Detect which cell encompasses the target text, then output its [x, y] center coordinate. 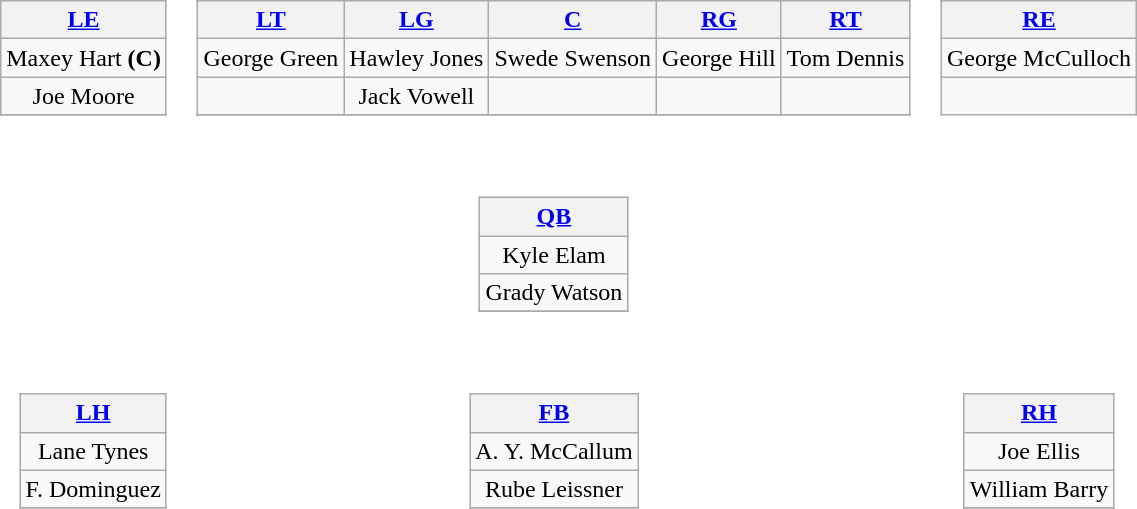
FB [554, 413]
LH [93, 413]
Maxey Hart (C) [84, 58]
Joe Ellis [1038, 451]
C [573, 20]
A. Y. McCallum [554, 451]
Kyle Elam [554, 255]
LG [416, 20]
George McCulloch [1038, 58]
RG [720, 20]
RT [846, 20]
George Hill [720, 58]
Swede Swenson [573, 58]
George Green [271, 58]
Rube Leissner [554, 489]
LT [271, 20]
LE [84, 20]
RE [1038, 20]
Joe Moore [84, 96]
Lane Tynes [93, 451]
William Barry [1038, 489]
QB [554, 216]
Grady Watson [554, 293]
RH [1038, 413]
Jack Vowell [416, 96]
Tom Dennis [846, 58]
QB Kyle Elam Grady Watson [566, 241]
Hawley Jones [416, 58]
F. Dominguez [93, 489]
